Identify which cell holds the provided text, then report its (x, y) central coordinate. 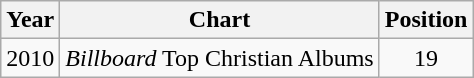
Billboard Top Christian Albums (220, 58)
Year (30, 20)
2010 (30, 58)
Position (426, 20)
19 (426, 58)
Chart (220, 20)
